Pinpoint the cell where the given text exists, returning its [X, Y] midpoint coordinate. 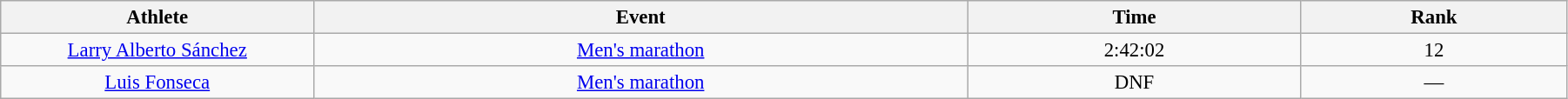
Larry Alberto Sánchez [157, 50]
12 [1434, 50]
Rank [1434, 17]
— [1434, 82]
DNF [1135, 82]
Time [1135, 17]
Athlete [157, 17]
2:42:02 [1135, 50]
Event [640, 17]
Luis Fonseca [157, 82]
